Capture the cell that displays the provided text and extract its [X, Y] central coordinate. 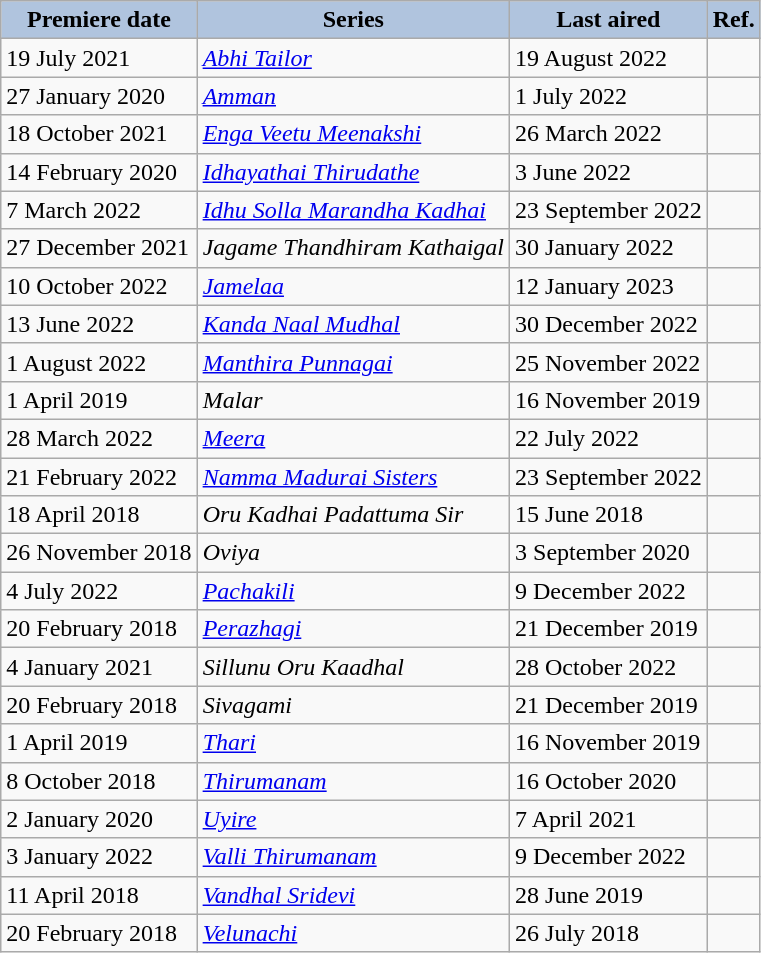
Meera [353, 438]
Amman [353, 96]
19 August 2022 [609, 58]
14 February 2020 [99, 172]
27 January 2020 [99, 96]
Thari [353, 743]
26 July 2018 [609, 933]
26 November 2018 [99, 553]
Jamelaa [353, 286]
25 November 2022 [609, 362]
28 March 2022 [99, 438]
10 October 2022 [99, 286]
7 March 2022 [99, 210]
18 October 2021 [99, 134]
Enga Veetu Meenakshi [353, 134]
28 June 2019 [609, 895]
Uyire [353, 819]
Vandhal Sridevi [353, 895]
7 April 2021 [609, 819]
3 June 2022 [609, 172]
21 February 2022 [99, 477]
28 October 2022 [609, 667]
Sivagami [353, 705]
30 December 2022 [609, 324]
Perazhagi [353, 629]
4 July 2022 [99, 591]
Series [353, 20]
22 July 2022 [609, 438]
Valli Thirumanam [353, 857]
11 April 2018 [99, 895]
3 September 2020 [609, 553]
Velunachi [353, 933]
3 January 2022 [99, 857]
Oru Kadhai Padattuma Sir [353, 515]
12 January 2023 [609, 286]
Last aired [609, 20]
1 August 2022 [99, 362]
2 January 2020 [99, 819]
Pachakili [353, 591]
15 June 2018 [609, 515]
Ref. [734, 20]
4 January 2021 [99, 667]
Namma Madurai Sisters [353, 477]
19 July 2021 [99, 58]
16 October 2020 [609, 781]
Abhi Tailor [353, 58]
1 July 2022 [609, 96]
30 January 2022 [609, 248]
26 March 2022 [609, 134]
Sillunu Oru Kaadhal [353, 667]
13 June 2022 [99, 324]
Kanda Naal Mudhal [353, 324]
Premiere date [99, 20]
Thirumanam [353, 781]
Idhu Solla Marandha Kadhai [353, 210]
Idhayathai Thirudathe [353, 172]
27 December 2021 [99, 248]
18 April 2018 [99, 515]
Oviya [353, 553]
Malar [353, 400]
Jagame Thandhiram Kathaigal [353, 248]
Manthira Punnagai [353, 362]
8 October 2018 [99, 781]
